Scan for the cell matching the given text and deliver its [x, y] coordinate at center. 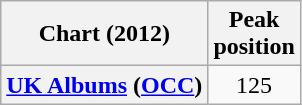
125 [254, 85]
Peakposition [254, 34]
Chart (2012) [104, 34]
UK Albums (OCC) [104, 85]
